Capture the cell that displays the provided text and extract its [x, y] central coordinate. 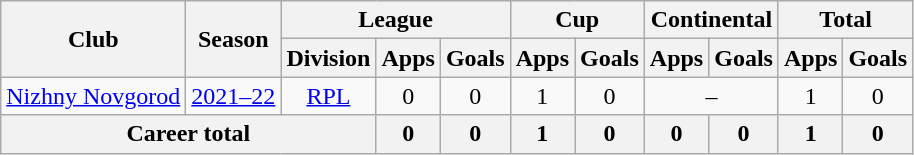
Division [328, 58]
– [711, 96]
Season [234, 39]
Career total [188, 134]
Cup [577, 20]
Club [94, 39]
RPL [328, 96]
2021–22 [234, 96]
Nizhny Novgorod [94, 96]
Continental [711, 20]
League [396, 20]
Total [845, 20]
